For the text-containing cell, return its midpoint in [X, Y] coordinate format. 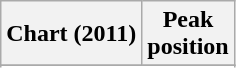
Peak position [188, 34]
Chart (2011) [72, 34]
